Pinpoint the cell where the given text exists, returning its [x, y] midpoint coordinate. 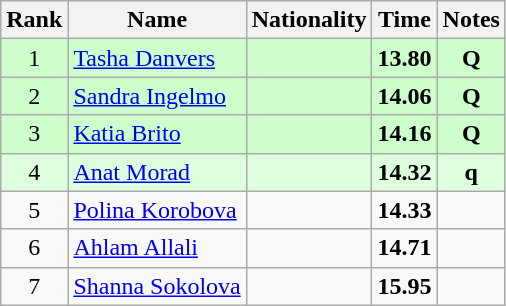
7 [34, 286]
14.71 [404, 248]
Polina Korobova [157, 210]
Rank [34, 20]
4 [34, 172]
Name [157, 20]
5 [34, 210]
Shanna Sokolova [157, 286]
14.16 [404, 134]
Sandra Ingelmo [157, 96]
Time [404, 20]
2 [34, 96]
14.06 [404, 96]
1 [34, 58]
13.80 [404, 58]
Ahlam Allali [157, 248]
Tasha Danvers [157, 58]
14.33 [404, 210]
14.32 [404, 172]
3 [34, 134]
Anat Morad [157, 172]
q [471, 172]
15.95 [404, 286]
Nationality [309, 20]
6 [34, 248]
Notes [471, 20]
Katia Brito [157, 134]
